Return (X, Y) of the center of cell containing provided text 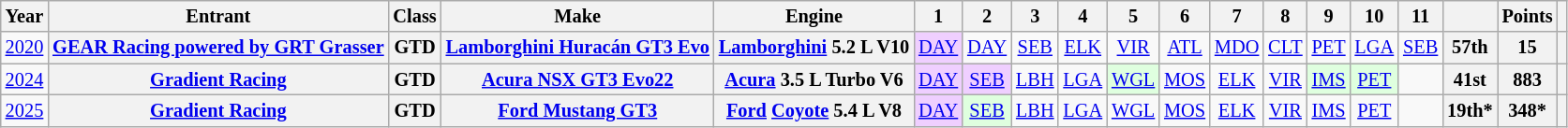
Ford Coyote 5.4 L V8 (814, 110)
MDO (1237, 48)
10 (1375, 16)
Points (1528, 16)
41st (1470, 79)
Ford Mustang GT3 (577, 110)
2 (987, 16)
Lamborghini Huracán GT3 Evo (577, 48)
Acura 3.5 L Turbo V6 (814, 79)
7 (1237, 16)
Class (415, 16)
Engine (814, 16)
GEAR Racing powered by GRT Grasser (217, 48)
6 (1185, 16)
5 (1133, 16)
11 (1421, 16)
Lamborghini 5.2 L V10 (814, 48)
2025 (24, 110)
348* (1528, 110)
2024 (24, 79)
CLT (1285, 48)
57th (1470, 48)
3 (1035, 16)
8 (1285, 16)
1 (938, 16)
883 (1528, 79)
19th* (1470, 110)
2020 (24, 48)
Entrant (217, 16)
9 (1329, 16)
15 (1528, 48)
ATL (1185, 48)
Acura NSX GT3 Evo22 (577, 79)
4 (1083, 16)
Year (24, 16)
Make (577, 16)
